Output the [X, Y] coordinate of the center of the cell containing the given text.  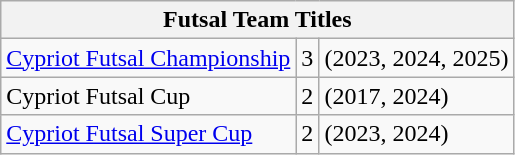
Cypriot Futsal Cup [148, 96]
3 [308, 58]
(2023, 2024, 2025) [416, 58]
Cypriot Futsal Championship [148, 58]
(2023, 2024) [416, 134]
Cypriot Futsal Super Cup [148, 134]
Futsal Team Titles [258, 20]
(2017, 2024) [416, 96]
